Pinpoint the cell where the given text exists, returning its (X, Y) midpoint coordinate. 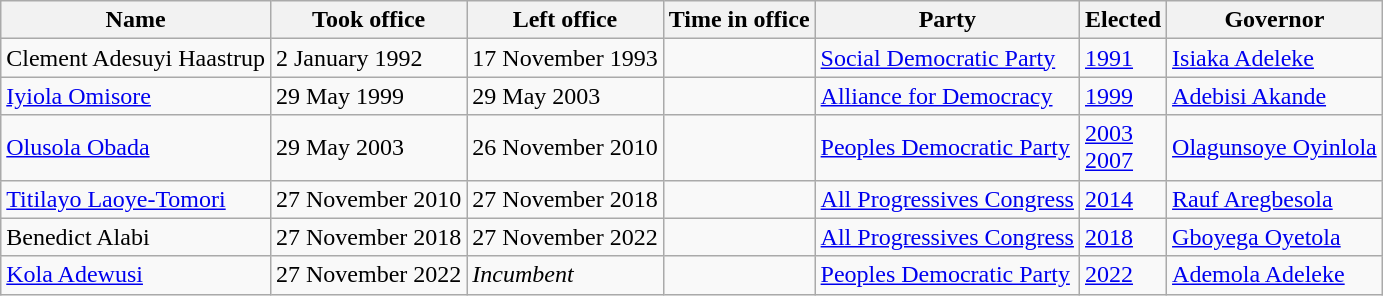
Clement Adesuyi Haastrup (136, 58)
Iyiola Omisore (136, 96)
Isiaka Adeleke (1275, 58)
Titilayo Laoye-Tomori (136, 199)
Benedict Alabi (136, 237)
Olusola Obada (136, 148)
29 May 1999 (368, 96)
Name (136, 20)
Adebisi Akande (1275, 96)
26 November 2010 (565, 148)
2014 (1122, 199)
Social Democratic Party (947, 58)
2 January 1992 (368, 58)
2018 (1122, 237)
Olagunsoye Oyinlola (1275, 148)
Left office (565, 20)
17 November 1993 (565, 58)
Took office (368, 20)
Gboyega Oyetola (1275, 237)
Incumbent (565, 275)
27 November 2010 (368, 199)
Rauf Aregbesola (1275, 199)
20032007 (1122, 148)
1999 (1122, 96)
Alliance for Democracy (947, 96)
Party (947, 20)
2022 (1122, 275)
1991 (1122, 58)
Time in office (739, 20)
Elected (1122, 20)
Governor (1275, 20)
Kola Adewusi (136, 275)
Ademola Adeleke (1275, 275)
